Return [X, Y] of the center of cell containing provided text 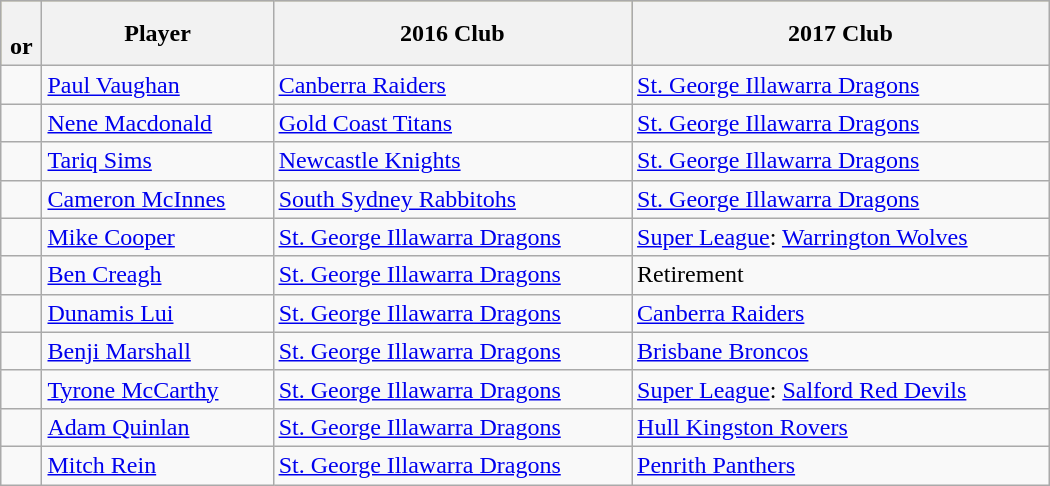
Penrith Panthers [841, 465]
Tyrone McCarthy [158, 389]
Cameron McInnes [158, 199]
Brisbane Broncos [841, 351]
Super League: Salford Red Devils [841, 389]
Ben Creagh [158, 275]
2016 Club [452, 34]
Mike Cooper [158, 237]
Tariq Sims [158, 161]
Player [158, 34]
Mitch Rein [158, 465]
Benji Marshall [158, 351]
Nene Macdonald [158, 123]
Retirement [841, 275]
Adam Quinlan [158, 427]
Hull Kingston Rovers [841, 427]
South Sydney Rabbitohs [452, 199]
Gold Coast Titans [452, 123]
Super League: Warrington Wolves [841, 237]
2017 Club [841, 34]
Dunamis Lui [158, 313]
or [22, 34]
Newcastle Knights [452, 161]
Paul Vaughan [158, 85]
